Detect which cell encompasses the target text, then output its (X, Y) center coordinate. 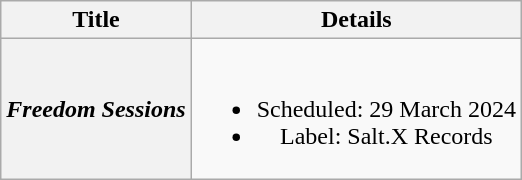
Details (356, 20)
Scheduled: 29 March 2024Label: Salt.X Records (356, 109)
Title (96, 20)
Freedom Sessions (96, 109)
